Locate the cell with the specified text and output its [x, y] center coordinate. 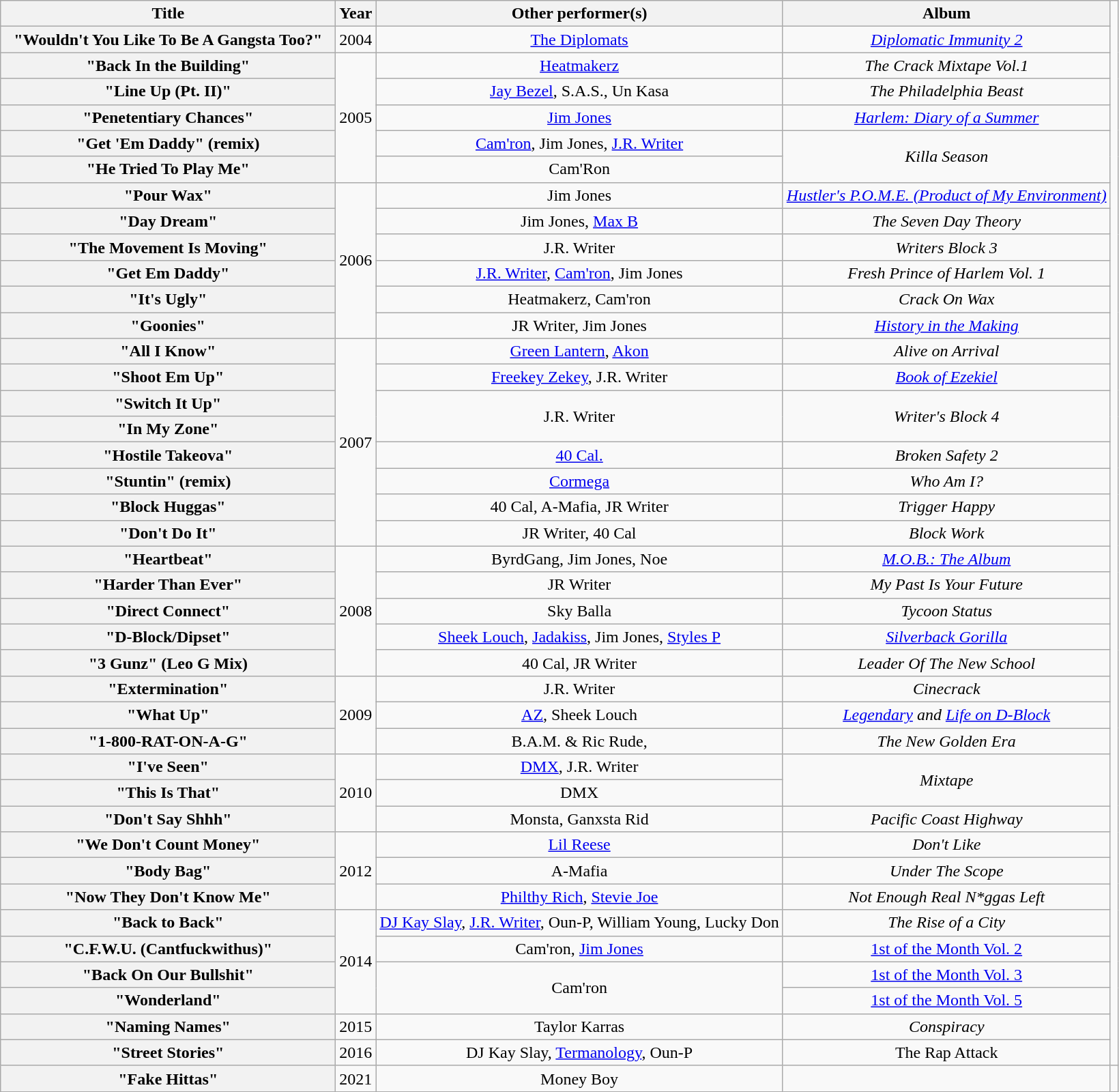
DMX [579, 793]
J.R. Writer, Cam'ron, Jim Jones [579, 273]
2014 [356, 962]
Sky Balla [579, 611]
Cormega [579, 481]
Mixtape [946, 780]
Pacific Coast Highway [946, 819]
"Block Huggas" [168, 507]
40 Cal, JR Writer [579, 663]
The Rise of a City [946, 923]
"Get Em Daddy" [168, 273]
"Line Up (Pt. II)" [168, 91]
"This Is That" [168, 793]
2004 [356, 40]
"Day Dream" [168, 221]
Silverback Gorilla [946, 637]
"What Up" [168, 715]
The New Golden Era [946, 741]
"Shoot Em Up" [168, 377]
2005 [356, 117]
Not Enough Real N*ggas Left [946, 897]
"The Movement Is Moving" [168, 247]
"Direct Connect" [168, 611]
2007 [356, 442]
1st of the Month Vol. 5 [946, 1001]
Sheek Louch, Jadakiss, Jim Jones, Styles P [579, 637]
"Penetentiary Chances" [168, 117]
"I've Seen" [168, 767]
"Pour Wax" [168, 195]
"It's Ugly" [168, 299]
Jay Bezel, S.A.S., Un Kasa [579, 91]
"Back On Our Bullshit" [168, 975]
2006 [356, 260]
"1-800-RAT-ON-A-G" [168, 741]
"Hostile Takeova" [168, 455]
A-Mafia [579, 871]
Lil Reese [579, 845]
Don't Like [946, 845]
1st of the Month Vol. 3 [946, 975]
"Stuntin" (remix) [168, 481]
Conspiracy [946, 1026]
2008 [356, 611]
40 Cal, A-Mafia, JR Writer [579, 507]
Cinecrack [946, 689]
Who Am I? [946, 481]
The Crack Mixtape Vol.1 [946, 66]
2021 [356, 1078]
Book of Ezekiel [946, 377]
"We Don't Count Money" [168, 845]
2012 [356, 871]
Crack On Wax [946, 299]
Money Boy [579, 1078]
History in the Making [946, 326]
Writers Block 3 [946, 247]
AZ, Sheek Louch [579, 715]
"Fake Hittas" [168, 1078]
"Back In the Building" [168, 66]
Green Lantern, Akon [579, 351]
The Rap Attack [946, 1052]
Broken Safety 2 [946, 455]
"Heartbeat" [168, 559]
Writer's Block 4 [946, 416]
Under The Scope [946, 871]
Heatmakerz [579, 66]
JR Writer, Jim Jones [579, 326]
Legendary and Life on D-Block [946, 715]
"Extermination" [168, 689]
Cam'Ron [579, 169]
Tycoon Status [946, 611]
Cam'ron [579, 988]
Monsta, Ganxsta Rid [579, 819]
40 Cal. [579, 455]
M.O.B.: The Album [946, 559]
2015 [356, 1026]
Cam'ron, Jim Jones [579, 949]
"3 Gunz" (Leo G Mix) [168, 663]
"Body Bag" [168, 871]
Other performer(s) [579, 14]
Title [168, 14]
Year [356, 14]
"Now They Don't Know Me" [168, 897]
"Wouldn't You Like To Be A Gangsta Too?" [168, 40]
The Philadelphia Beast [946, 91]
2010 [356, 793]
Cam'ron, Jim Jones, J.R. Writer [579, 143]
Trigger Happy [946, 507]
1st of the Month Vol. 2 [946, 949]
Jim Jones, Max B [579, 221]
"D-Block/Dipset" [168, 637]
Fresh Prince of Harlem Vol. 1 [946, 273]
"Don't Do It" [168, 533]
"In My Zone" [168, 429]
"Switch It Up" [168, 403]
B.A.M. & Ric Rude, [579, 741]
"All I Know" [168, 351]
"Street Stories" [168, 1052]
The Seven Day Theory [946, 221]
"Get 'Em Daddy" (remix) [168, 143]
The Diplomats [579, 40]
JR Writer [579, 585]
Heatmakerz, Cam'ron [579, 299]
"Don't Say Shhh" [168, 819]
2009 [356, 715]
Diplomatic Immunity 2 [946, 40]
"He Tried To Play Me" [168, 169]
"Goonies" [168, 326]
Hustler's P.O.M.E. (Product of My Environment) [946, 195]
Freekey Zekey, J.R. Writer [579, 377]
DJ Kay Slay, Termanology, Oun-P [579, 1052]
Alive on Arrival [946, 351]
"Back to Back" [168, 923]
DJ Kay Slay, J.R. Writer, Oun-P, William Young, Lucky Don [579, 923]
JR Writer, 40 Cal [579, 533]
Philthy Rich, Stevie Joe [579, 897]
Album [946, 14]
Harlem: Diary of a Summer [946, 117]
Block Work [946, 533]
DMX, J.R. Writer [579, 767]
ByrdGang, Jim Jones, Noe [579, 559]
2016 [356, 1052]
"Naming Names" [168, 1026]
"C.F.W.U. (Cantfuckwithus)" [168, 949]
Leader Of The New School [946, 663]
"Harder Than Ever" [168, 585]
"Wonderland" [168, 1001]
Taylor Karras [579, 1026]
My Past Is Your Future [946, 585]
Killa Season [946, 156]
